Pinpoint the cell where the given text exists, returning its [x, y] midpoint coordinate. 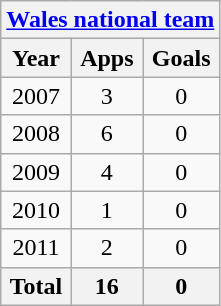
2011 [36, 248]
1 [106, 210]
Apps [106, 58]
Total [36, 286]
Wales national team [110, 20]
2010 [36, 210]
6 [106, 134]
2008 [36, 134]
2009 [36, 172]
2007 [36, 96]
4 [106, 172]
3 [106, 96]
16 [106, 286]
2 [106, 248]
Goals [180, 58]
Year [36, 58]
